Locate the cell with the specified text and output its (x, y) center coordinate. 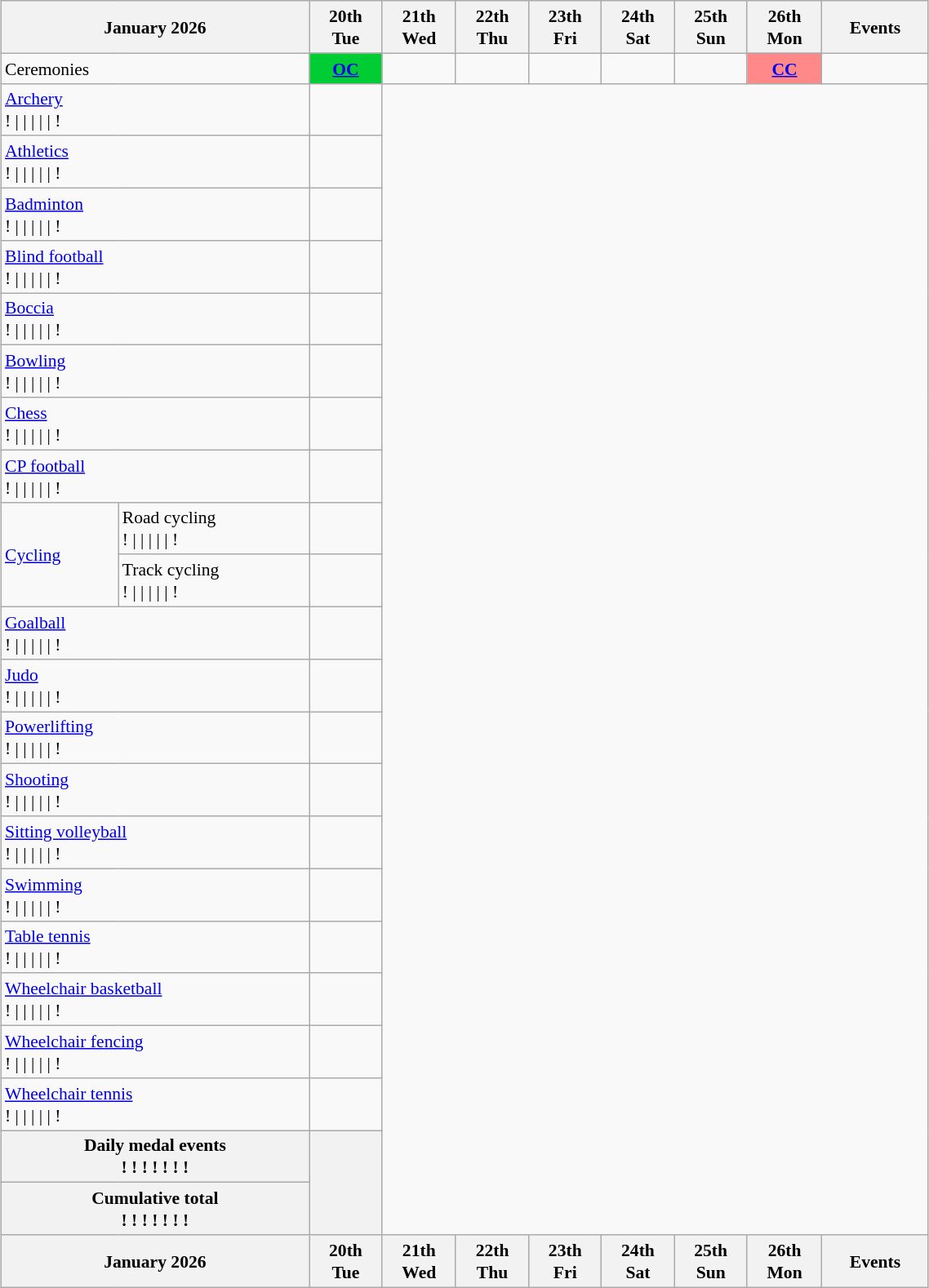
Blind football! | | | | | ! (155, 266)
Cycling (60, 554)
Track cycling! | | | | | ! (214, 580)
Judo! | | | | | ! (155, 685)
Sitting volleyball! | | | | | ! (155, 842)
Cumulative total! ! ! ! ! ! ! (155, 1209)
Daily medal events! ! ! ! ! ! ! (155, 1156)
Badminton! | | | | | ! (155, 214)
CC (785, 69)
Swimming! | | | | | ! (155, 895)
CP football! | | | | | ! (155, 476)
Shooting! | | | | | ! (155, 790)
Road cycling! | | | | | ! (214, 528)
Powerlifting! | | | | | ! (155, 738)
Athletics! | | | | | ! (155, 162)
Boccia! | | | | | ! (155, 318)
Bowling! | | | | | ! (155, 371)
Chess! | | | | | ! (155, 424)
Wheelchair tennis! | | | | | ! (155, 1104)
Goalball! | | | | | ! (155, 633)
Ceremonies (155, 69)
Table tennis! | | | | | ! (155, 947)
OC (346, 69)
Wheelchair fencing! | | | | | ! (155, 1051)
Wheelchair basketball! | | | | | ! (155, 999)
Archery! | | | | | ! (155, 109)
